Capture the cell that displays the provided text and extract its [X, Y] central coordinate. 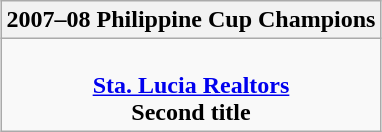
Sta. Lucia Realtors Second title [191, 85]
2007–08 Philippine Cup Champions [191, 20]
